Return the (x, y) coordinate for the center point of the cell that contains the specified text.  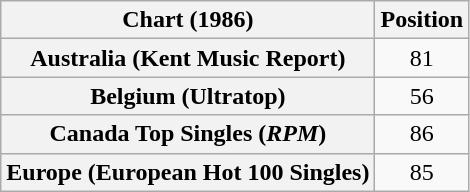
81 (422, 58)
86 (422, 134)
Europe (European Hot 100 Singles) (188, 172)
56 (422, 96)
85 (422, 172)
Chart (1986) (188, 20)
Position (422, 20)
Canada Top Singles (RPM) (188, 134)
Australia (Kent Music Report) (188, 58)
Belgium (Ultratop) (188, 96)
